Locate the cell with the specified text and output its [X, Y] center coordinate. 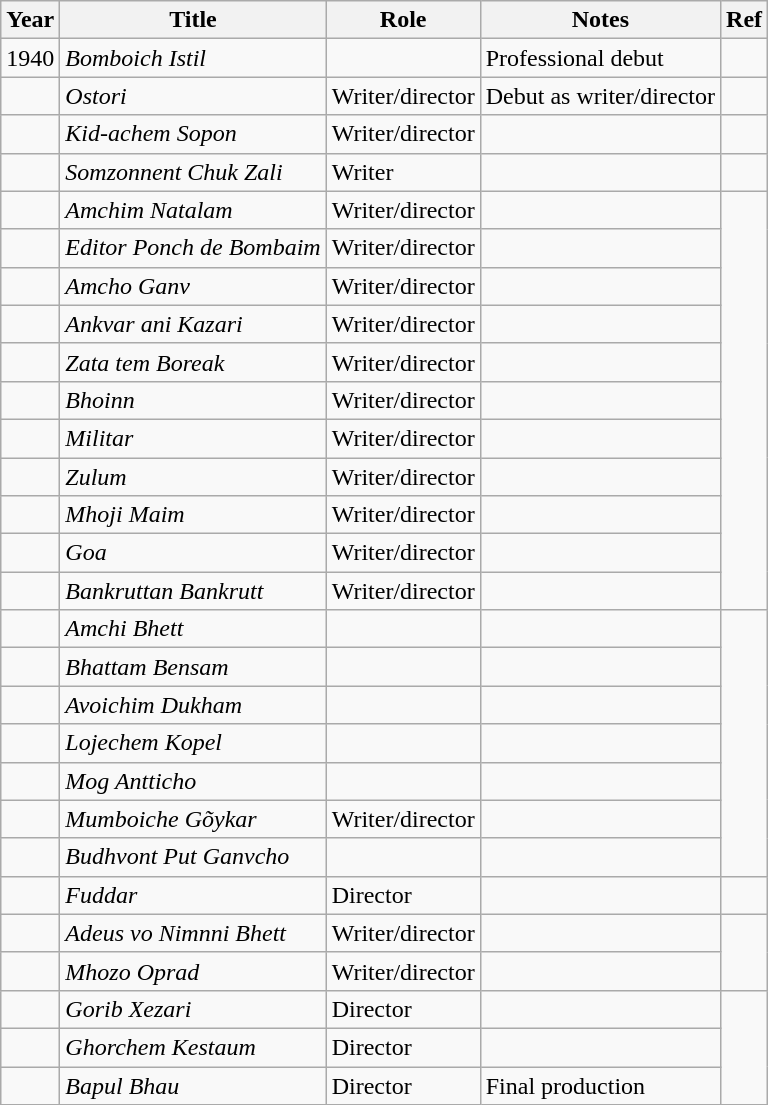
Ghorchem Kestaum [193, 1047]
Mhozo Oprad [193, 971]
Amchim Natalam [193, 210]
Mumboiche Gõykar [193, 819]
Budhvont Put Ganvcho [193, 857]
Bhoinn [193, 400]
Ankvar ani Kazari [193, 324]
1940 [30, 58]
Editor Ponch de Bombaim [193, 248]
Mhoji Maim [193, 515]
Zata tem Boreak [193, 362]
Writer [403, 172]
Somzonnent Chuk Zali [193, 172]
Goa [193, 553]
Notes [600, 20]
Amchi Bhett [193, 629]
Role [403, 20]
Amcho Ganv [193, 286]
Bapul Bhau [193, 1085]
Final production [600, 1085]
Mog Antticho [193, 781]
Kid-achem Sopon [193, 134]
Avoichim Dukham [193, 705]
Bomboich Istil [193, 58]
Year [30, 20]
Title [193, 20]
Ostori [193, 96]
Zulum [193, 477]
Bhattam Bensam [193, 667]
Gorib Xezari [193, 1009]
Lojechem Kopel [193, 743]
Adeus vo Nimnni Bhett [193, 933]
Fuddar [193, 895]
Ref [744, 20]
Debut as writer/director [600, 96]
Militar [193, 438]
Professional debut [600, 58]
Bankruttan Bankrutt [193, 591]
